Pinpoint the cell where the given text exists, returning its (x, y) midpoint coordinate. 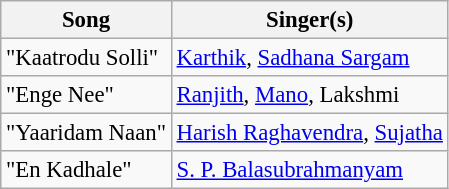
Harish Raghavendra, Sujatha (310, 133)
"Enge Nee" (86, 95)
Singer(s) (310, 20)
"Yaaridam Naan" (86, 133)
S. P. Balasubrahmanyam (310, 170)
"Kaatrodu Solli" (86, 58)
Song (86, 20)
Ranjith, Mano, Lakshmi (310, 95)
"En Kadhale" (86, 170)
Karthik, Sadhana Sargam (310, 58)
